Scan for the cell matching the given text and deliver its (x, y) coordinate at center. 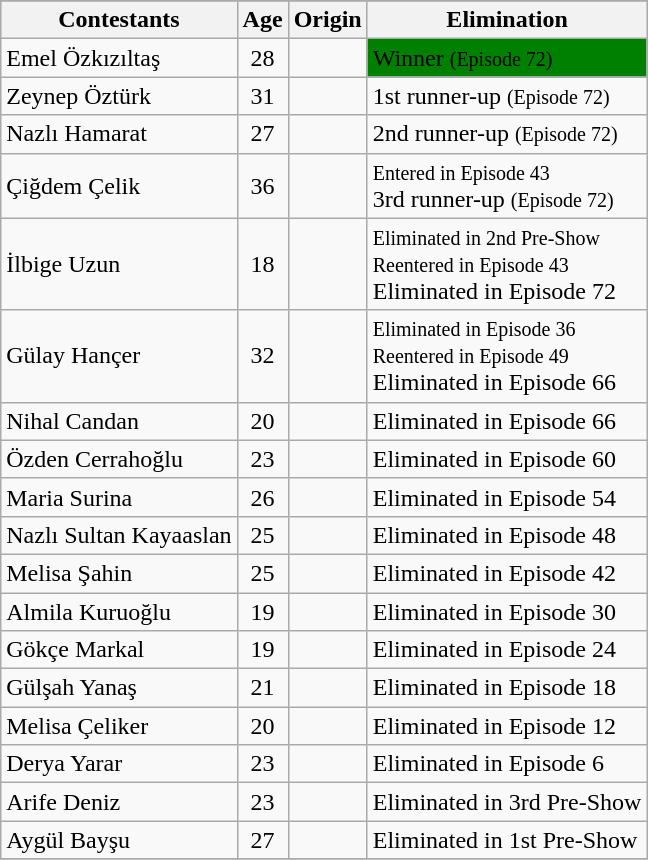
Çiğdem Çelik (119, 186)
Eliminated in 1st Pre-Show (507, 840)
32 (262, 356)
Eliminated in Episode 48 (507, 535)
Gülşah Yanaş (119, 688)
Melisa Çeliker (119, 726)
Almila Kuruoğlu (119, 611)
Derya Yarar (119, 764)
Aygül Bayşu (119, 840)
Eliminated in Episode 66 (507, 421)
26 (262, 497)
Eliminated in Episode 36 Reentered in Episode 49 Eliminated in Episode 66 (507, 356)
Origin (328, 20)
28 (262, 58)
31 (262, 96)
Arife Deniz (119, 802)
Özden Cerrahoğlu (119, 459)
Elimination (507, 20)
Entered in Episode 43 3rd runner-up (Episode 72) (507, 186)
Melisa Şahin (119, 573)
Age (262, 20)
Eliminated in Episode 30 (507, 611)
Gülay Hançer (119, 356)
Eliminated in Episode 60 (507, 459)
Eliminated in 3rd Pre-Show (507, 802)
Eliminated in Episode 24 (507, 650)
Eliminated in Episode 18 (507, 688)
Maria Surina (119, 497)
Nihal Candan (119, 421)
1st runner-up (Episode 72) (507, 96)
Contestants (119, 20)
Eliminated in Episode 12 (507, 726)
36 (262, 186)
Eliminated in 2nd Pre-Show Reentered in Episode 43 Eliminated in Episode 72 (507, 264)
18 (262, 264)
Nazlı Sultan Kayaaslan (119, 535)
Zeynep Öztürk (119, 96)
Eliminated in Episode 54 (507, 497)
İlbige Uzun (119, 264)
2nd runner-up (Episode 72) (507, 134)
21 (262, 688)
Eliminated in Episode 6 (507, 764)
Winner (Episode 72) (507, 58)
Emel Özkızıltaş (119, 58)
Eliminated in Episode 42 (507, 573)
Gökçe Markal (119, 650)
Nazlı Hamarat (119, 134)
